Scan for the cell matching the given text and deliver its (X, Y) coordinate at center. 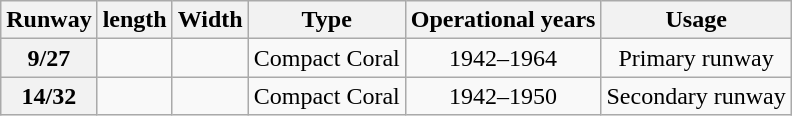
Type (326, 20)
Runway (49, 20)
1942–1964 (503, 58)
1942–1950 (503, 96)
14/32 (49, 96)
Operational years (503, 20)
9/27 (49, 58)
Width (210, 20)
length (134, 20)
Usage (696, 20)
Primary runway (696, 58)
Secondary runway (696, 96)
